Locate the cell with the specified text and output its [X, Y] center coordinate. 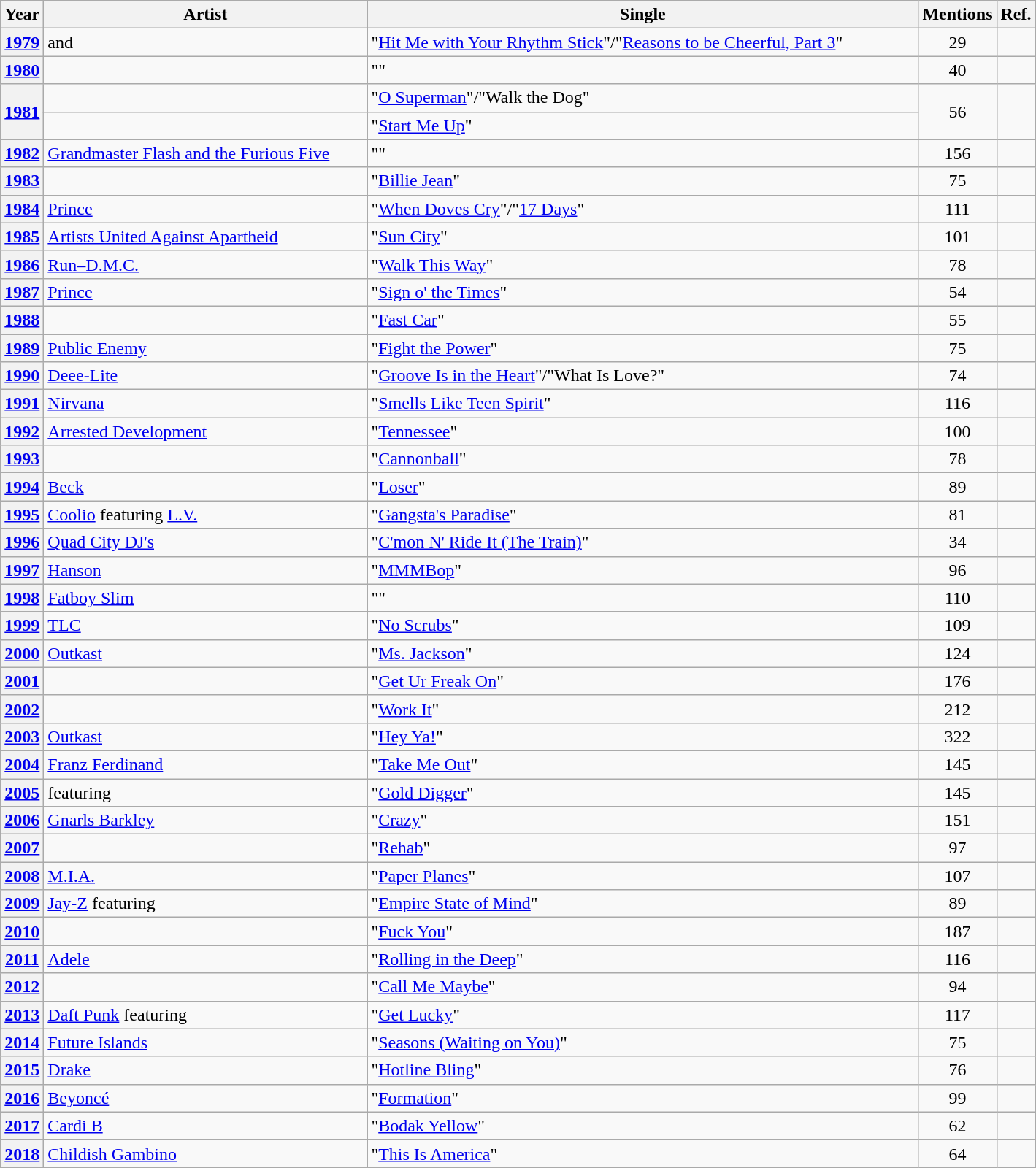
"Hotline Bling" [642, 1070]
Deee-Lite [206, 376]
"Formation" [642, 1098]
Artists United Against Apartheid [206, 237]
1980 [22, 70]
"Billie Jean" [642, 181]
Daft Punk featuring [206, 1015]
"Fuck You" [642, 931]
"Rehab" [642, 848]
"Gangsta's Paradise" [642, 515]
Coolio featuring L.V. [206, 515]
"Ms. Jackson" [642, 653]
2000 [22, 653]
"Fast Car" [642, 320]
2001 [22, 681]
1995 [22, 515]
Childish Gambino [206, 1153]
"Groove Is in the Heart"/"What Is Love?" [642, 376]
M.I.A. [206, 876]
Jay-Z featuring [206, 904]
"Work It" [642, 709]
2017 [22, 1126]
"MMMBop" [642, 570]
81 [958, 515]
Nirvana [206, 404]
40 [958, 70]
107 [958, 876]
1984 [22, 209]
2011 [22, 959]
2014 [22, 1042]
Grandmaster Flash and the Furious Five [206, 153]
1993 [22, 459]
"Get Ur Freak On" [642, 681]
2010 [22, 931]
1987 [22, 292]
"Seasons (Waiting on You)" [642, 1042]
and [206, 42]
"Tennessee" [642, 431]
111 [958, 209]
"When Doves Cry"/"17 Days" [642, 209]
96 [958, 570]
54 [958, 292]
2005 [22, 792]
1997 [22, 570]
Arrested Development [206, 431]
55 [958, 320]
322 [958, 737]
Franz Ferdinand [206, 764]
2009 [22, 904]
1994 [22, 487]
74 [958, 376]
124 [958, 653]
62 [958, 1126]
Cardi B [206, 1126]
2018 [22, 1153]
1979 [22, 42]
1992 [22, 431]
109 [958, 626]
2004 [22, 764]
"O Superman"/"Walk the Dog" [642, 98]
1991 [22, 404]
"Loser" [642, 487]
"Hit Me with Your Rhythm Stick"/"Reasons to be Cheerful, Part 3" [642, 42]
2013 [22, 1015]
"Smells Like Teen Spirit" [642, 404]
64 [958, 1153]
"Hey Ya!" [642, 737]
Future Islands [206, 1042]
117 [958, 1015]
1981 [22, 112]
1989 [22, 348]
"Gold Digger" [642, 792]
"C'mon N' Ride It (The Train)" [642, 542]
"This Is America" [642, 1153]
2002 [22, 709]
Fatboy Slim [206, 598]
56 [958, 112]
TLC [206, 626]
1982 [22, 153]
2003 [22, 737]
2006 [22, 821]
100 [958, 431]
176 [958, 681]
1996 [22, 542]
1999 [22, 626]
"Crazy" [642, 821]
2008 [22, 876]
2015 [22, 1070]
"Empire State of Mind" [642, 904]
Artist [206, 15]
"Start Me Up" [642, 126]
Run–D.M.C. [206, 264]
Hanson [206, 570]
Quad City DJ's [206, 542]
94 [958, 987]
97 [958, 848]
"Take Me Out" [642, 764]
"Fight the Power" [642, 348]
"Get Lucky" [642, 1015]
212 [958, 709]
Adele [206, 959]
1998 [22, 598]
Beyoncé [206, 1098]
29 [958, 42]
2007 [22, 848]
Beck [206, 487]
Ref. [1016, 15]
2012 [22, 987]
"No Scrubs" [642, 626]
101 [958, 237]
34 [958, 542]
1983 [22, 181]
Year [22, 15]
"Cannonball" [642, 459]
Drake [206, 1070]
Single [642, 15]
"Sun City" [642, 237]
1988 [22, 320]
151 [958, 821]
110 [958, 598]
"Paper Planes" [642, 876]
1985 [22, 237]
"Call Me Maybe" [642, 987]
2016 [22, 1098]
1986 [22, 264]
featuring [206, 792]
Gnarls Barkley [206, 821]
187 [958, 931]
1990 [22, 376]
99 [958, 1098]
"Rolling in the Deep" [642, 959]
"Sign o' the Times" [642, 292]
Mentions [958, 15]
Public Enemy [206, 348]
76 [958, 1070]
"Walk This Way" [642, 264]
156 [958, 153]
"Bodak Yellow" [642, 1126]
